Identify which cell holds the provided text, then report its (x, y) central coordinate. 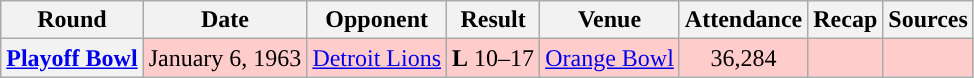
L 10–17 (494, 58)
Date (225, 20)
Detroit Lions (377, 58)
Round (72, 20)
Recap (846, 20)
Attendance (743, 20)
Result (494, 20)
Orange Bowl (610, 58)
Sources (928, 20)
36,284 (743, 58)
Opponent (377, 20)
Playoff Bowl (72, 58)
Venue (610, 20)
January 6, 1963 (225, 58)
